Locate the cell with the specified text and output its (X, Y) center coordinate. 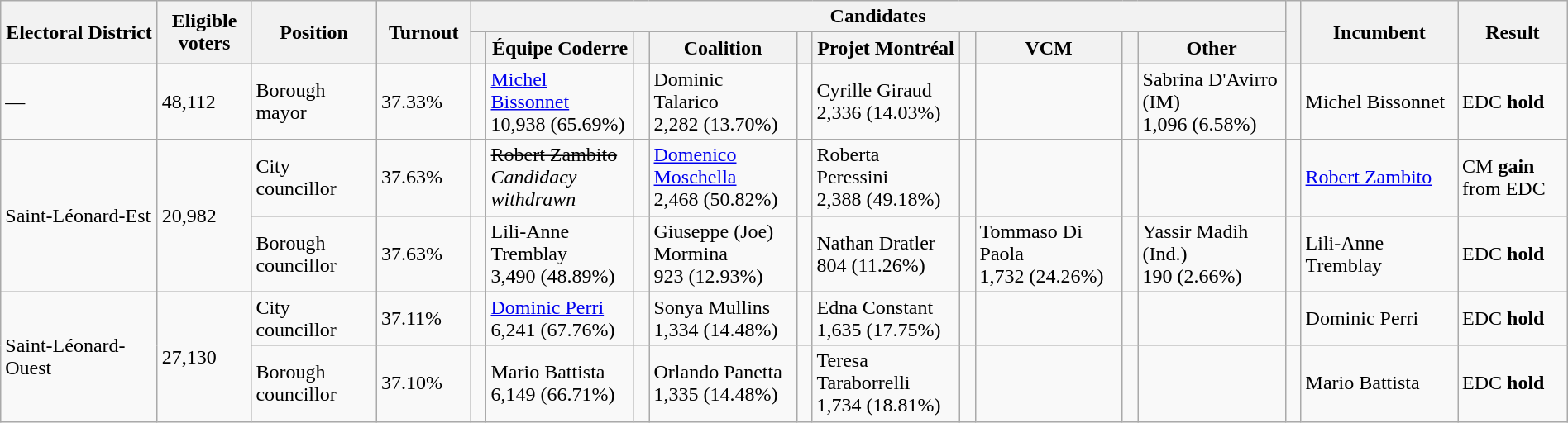
37.33% (423, 102)
Coalition (723, 48)
Electoral District (79, 32)
Saint-Léonard-Ouest (79, 357)
Eligible voters (204, 32)
CM gain from EDC (1512, 178)
Saint-Léonard-Est (79, 216)
Sonya Mullins1,334 (14.48%) (723, 319)
Dominic Talarico2,282 (13.70%) (723, 102)
Lili-Anne Tremblay (1379, 254)
Giuseppe (Joe) Mormina923 (12.93%) (723, 254)
Cyrille Giraud2,336 (14.03%) (886, 102)
37.10% (423, 383)
Michel Bissonnet10,938 (65.69%) (560, 102)
Robert ZambitoCandidacy withdrawn (560, 178)
— (79, 102)
Candidates (878, 17)
Lili-Anne Tremblay3,490 (48.89%) (560, 254)
Dominic Perri (1379, 319)
Orlando Panetta1,335 (14.48%) (723, 383)
Other (1212, 48)
Edna Constant1,635 (17.75%) (886, 319)
Incumbent (1379, 32)
Nathan Dratler804 (11.26%) (886, 254)
Robert Zambito (1379, 178)
Result (1512, 32)
Équipe Coderre (560, 48)
Borough mayor (314, 102)
Tommaso Di Paola1,732 (24.26%) (1049, 254)
Dominic Perri6,241 (67.76%) (560, 319)
Projet Montréal (886, 48)
VCM (1049, 48)
Yassir Madih (Ind.)190 (2.66%) (1212, 254)
Mario Battista6,149 (66.71%) (560, 383)
Michel Bissonnet (1379, 102)
Teresa Taraborrelli1,734 (18.81%) (886, 383)
Domenico Moschella2,468 (50.82%) (723, 178)
Turnout (423, 32)
Position (314, 32)
Roberta Peressini2,388 (49.18%) (886, 178)
Mario Battista (1379, 383)
27,130 (204, 357)
20,982 (204, 216)
48,112 (204, 102)
37.11% (423, 319)
Sabrina D'Avirro (IM)1,096 (6.58%) (1212, 102)
